Search for the cell housing the specified text and yield its (X, Y) center coordinate. 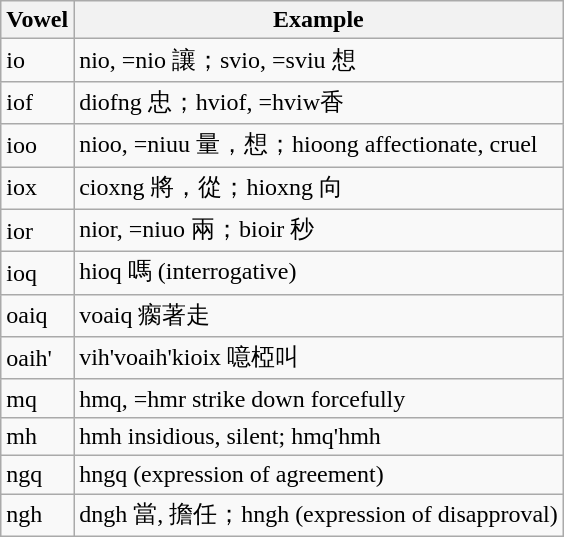
Vowel (38, 20)
voaiq 瘸著走 (319, 316)
iox (38, 188)
dngh 當, 擔任；hngh (expression of disapproval) (319, 516)
mh (38, 436)
ioo (38, 146)
hngq (expression of agreement) (319, 474)
nioo, =niuu 量，想；hioong affectionate, cruel (319, 146)
Example (319, 20)
hmh insidious, silent; hmq'hmh (319, 436)
hioq 嗎 (interrogative) (319, 274)
io (38, 60)
nio, =nio 讓；svio, =sviu 想 (319, 60)
iof (38, 102)
vih'voaih'kioix 噫椏叫 (319, 358)
mq (38, 398)
nior, =niuo 兩；bioir 秒 (319, 230)
diofng 忠；hviof, =hviw香 (319, 102)
ngh (38, 516)
ior (38, 230)
hmq, =hmr strike down forcefully (319, 398)
oaih' (38, 358)
ngq (38, 474)
cioxng 將，從；hioxng 向 (319, 188)
ioq (38, 274)
oaiq (38, 316)
